Provide the (X, Y) coordinate of the cell's center where the given text is located.  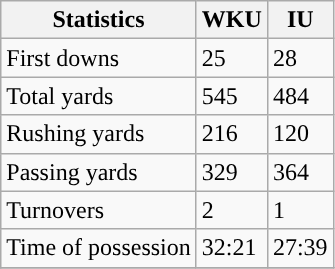
WKU (232, 20)
Time of possession (99, 248)
484 (300, 96)
Passing yards (99, 172)
216 (232, 134)
IU (300, 20)
364 (300, 172)
27:39 (300, 248)
Rushing yards (99, 134)
28 (300, 58)
Total yards (99, 96)
545 (232, 96)
Turnovers (99, 210)
120 (300, 134)
25 (232, 58)
329 (232, 172)
2 (232, 210)
32:21 (232, 248)
Statistics (99, 20)
First downs (99, 58)
1 (300, 210)
